Find where the given text appears and provide that cell's center as [X, Y] coordinate. 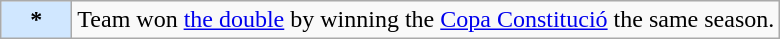
Team won the double by winning the Copa Constitució the same season. [426, 20]
* [36, 20]
